Provide the (X, Y) coordinate of the cell's center where the given text is located.  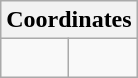
Coordinates (69, 20)
